Search for the cell housing the specified text and yield its [x, y] center coordinate. 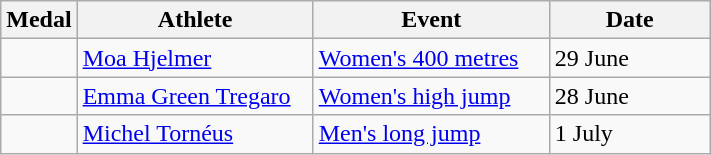
28 June [630, 96]
Men's long jump [431, 134]
Women's high jump [431, 96]
Athlete [195, 20]
Date [630, 20]
29 June [630, 58]
Medal [39, 20]
1 July [630, 134]
Event [431, 20]
Michel Tornéus [195, 134]
Women's 400 metres [431, 58]
Emma Green Tregaro [195, 96]
Moa Hjelmer [195, 58]
